Find where the given text appears and provide that cell's center as (X, Y) coordinate. 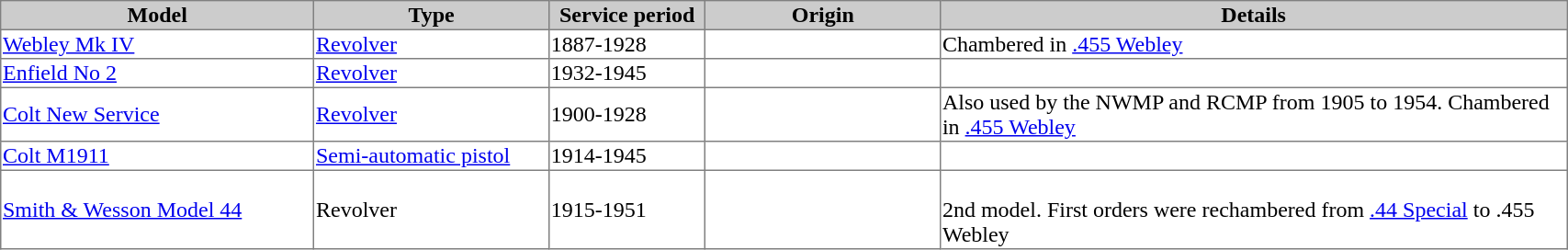
Enfield No 2 (158, 74)
Type (432, 16)
1887-1928 (626, 44)
Model (158, 16)
Colt M1911 (158, 156)
Colt New Service (158, 114)
1900-1928 (626, 114)
Chambered in .455 Webley (1254, 44)
Semi-automatic pistol (432, 156)
1915-1951 (626, 210)
1914-1945 (626, 156)
Smith & Wesson Model 44 (158, 210)
2nd model. First orders were rechambered from .44 Special to .455 Webley (1254, 210)
Webley Mk IV (158, 44)
Service period (626, 16)
1932-1945 (626, 74)
Also used by the NWMP and RCMP from 1905 to 1954. Chambered in .455 Webley (1254, 114)
Details (1254, 16)
Origin (823, 16)
